Output the (x, y) coordinate of the center of the cell containing the given text.  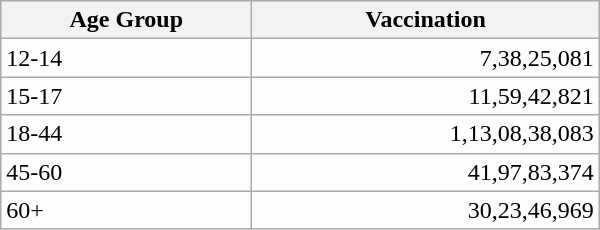
11,59,42,821 (426, 96)
12-14 (126, 58)
Age Group (126, 20)
18-44 (126, 134)
60+ (126, 210)
1,13,08,38,083 (426, 134)
41,97,83,374 (426, 172)
45-60 (126, 172)
15-17 (126, 96)
Vaccination (426, 20)
7,38,25,081 (426, 58)
30,23,46,969 (426, 210)
